Return [x, y] of the center of cell containing provided text 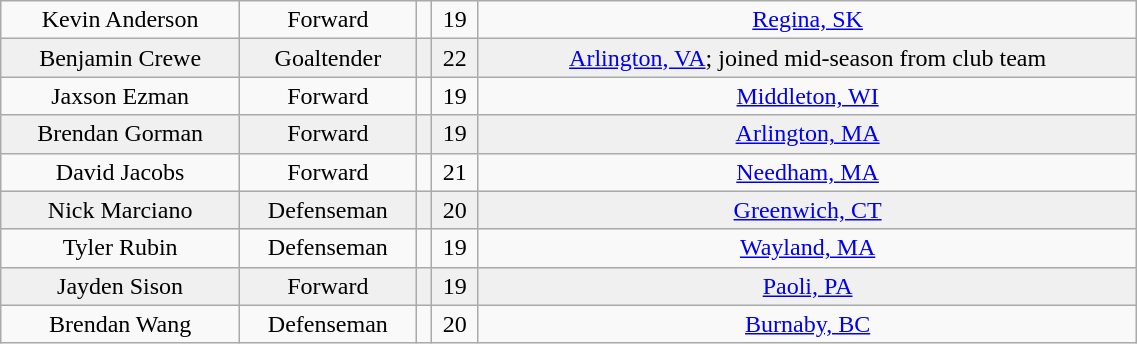
Arlington, MA [807, 134]
Kevin Anderson [120, 20]
David Jacobs [120, 172]
Brendan Wang [120, 324]
Paoli, PA [807, 286]
Jayden Sison [120, 286]
Goaltender [328, 58]
Burnaby, BC [807, 324]
Tyler Rubin [120, 248]
22 [454, 58]
Nick Marciano [120, 210]
Greenwich, CT [807, 210]
Regina, SK [807, 20]
Wayland, MA [807, 248]
Needham, MA [807, 172]
21 [454, 172]
Arlington, VA; joined mid-season from club team [807, 58]
Middleton, WI [807, 96]
Jaxson Ezman [120, 96]
Benjamin Crewe [120, 58]
Brendan Gorman [120, 134]
